From the cell containing the given text, extract its center point as (X, Y) coordinate. 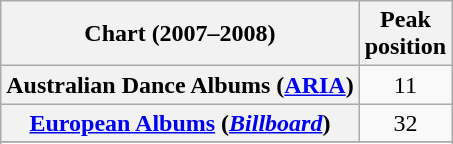
European Albums (Billboard) (180, 123)
32 (405, 123)
Australian Dance Albums (ARIA) (180, 85)
Chart (2007–2008) (180, 34)
Peakposition (405, 34)
11 (405, 85)
